Scan for the cell matching the given text and deliver its (x, y) coordinate at center. 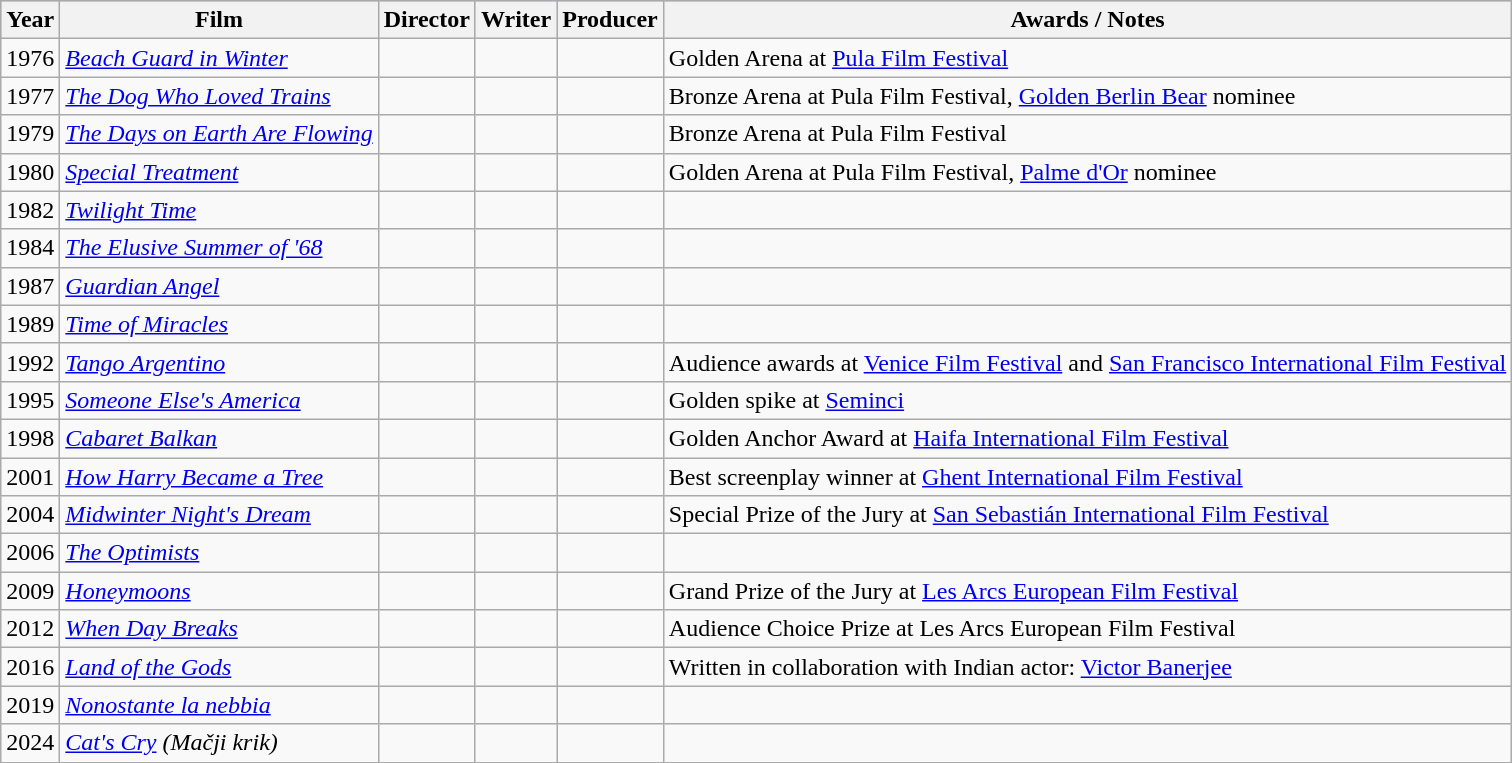
The Optimists (219, 553)
Audience awards at Venice Film Festival and San Francisco International Film Festival (1087, 362)
Tango Argentino (219, 362)
Land of the Gods (219, 667)
2024 (30, 743)
Written in collaboration with Indian actor: Victor Banerjee (1087, 667)
2009 (30, 591)
Special Treatment (219, 172)
1995 (30, 400)
Beach Guard in Winter (219, 58)
Cat's Cry (Mačji krik) (219, 743)
Best screenplay winner at Ghent International Film Festival (1087, 477)
Golden Arena at Pula Film Festival (1087, 58)
2001 (30, 477)
2006 (30, 553)
Golden Arena at Pula Film Festival, Palme d'Or nominee (1087, 172)
Guardian Angel (219, 286)
Nonostante la nebbia (219, 705)
The Elusive Summer of '68 (219, 248)
Time of Miracles (219, 324)
Awards / Notes (1087, 20)
1982 (30, 210)
The Dog Who Loved Trains (219, 96)
How Harry Became a Tree (219, 477)
2016 (30, 667)
2019 (30, 705)
Special Prize of the Jury at San Sebastián International Film Festival (1087, 515)
Director (426, 20)
Grand Prize of the Jury at Les Arcs European Film Festival (1087, 591)
The Days on Earth Are Flowing (219, 134)
Midwinter Night's Dream (219, 515)
Cabaret Balkan (219, 438)
1987 (30, 286)
Audience Choice Prize at Les Arcs European Film Festival (1087, 629)
1979 (30, 134)
2004 (30, 515)
Golden Anchor Award at Haifa International Film Festival (1087, 438)
Twilight Time (219, 210)
1976 (30, 58)
Year (30, 20)
2012 (30, 629)
When Day Breaks (219, 629)
1992 (30, 362)
1980 (30, 172)
1989 (30, 324)
Golden spike at Seminci (1087, 400)
Writer (516, 20)
Someone Else's America (219, 400)
Producer (610, 20)
1977 (30, 96)
Bronze Arena at Pula Film Festival (1087, 134)
Film (219, 20)
Honeymoons (219, 591)
Bronze Arena at Pula Film Festival, Golden Berlin Bear nominee (1087, 96)
1984 (30, 248)
1998 (30, 438)
